Pinpoint the cell where the given text exists, returning its (X, Y) midpoint coordinate. 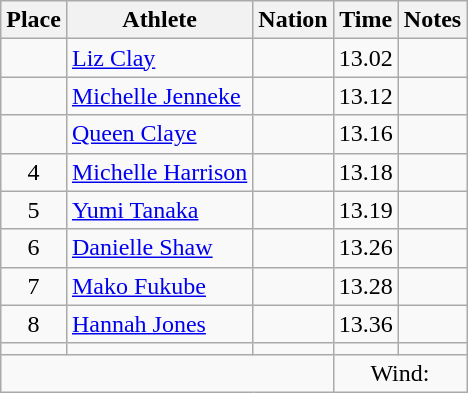
13.19 (366, 210)
13.18 (366, 172)
Queen Claye (159, 134)
13.12 (366, 96)
Place (34, 20)
4 (34, 172)
Wind: (400, 373)
13.02 (366, 58)
Notes (432, 20)
13.28 (366, 286)
13.26 (366, 248)
Michelle Harrison (159, 172)
5 (34, 210)
Liz Clay (159, 58)
Nation (293, 20)
Danielle Shaw (159, 248)
Athlete (159, 20)
Hannah Jones (159, 324)
8 (34, 324)
Mako Fukube (159, 286)
13.16 (366, 134)
6 (34, 248)
7 (34, 286)
13.36 (366, 324)
Yumi Tanaka (159, 210)
Time (366, 20)
Michelle Jenneke (159, 96)
